From the cell containing the given text, extract its center point as [X, Y] coordinate. 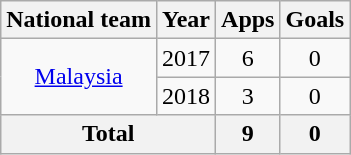
Year [186, 20]
Goals [315, 20]
6 [248, 58]
2018 [186, 96]
2017 [186, 58]
Total [108, 134]
Malaysia [79, 77]
9 [248, 134]
National team [79, 20]
3 [248, 96]
Apps [248, 20]
